Capture the cell that displays the provided text and extract its [X, Y] central coordinate. 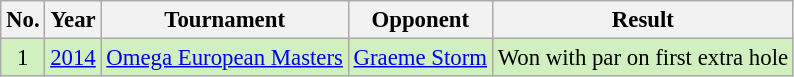
Omega European Masters [224, 58]
Result [642, 20]
Graeme Storm [420, 58]
2014 [73, 58]
No. [23, 20]
Opponent [420, 20]
1 [23, 58]
Won with par on first extra hole [642, 58]
Tournament [224, 20]
Year [73, 20]
